Output the (x, y) coordinate of the center of the cell containing the given text.  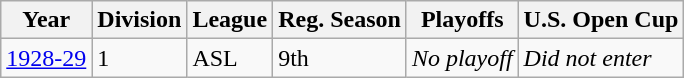
1 (140, 58)
Year (46, 20)
Playoffs (462, 20)
Reg. Season (340, 20)
No playoff (462, 58)
1928-29 (46, 58)
U.S. Open Cup (601, 20)
League (230, 20)
9th (340, 58)
Did not enter (601, 58)
Division (140, 20)
ASL (230, 58)
